Output the (X, Y) coordinate of the center of the cell containing the given text.  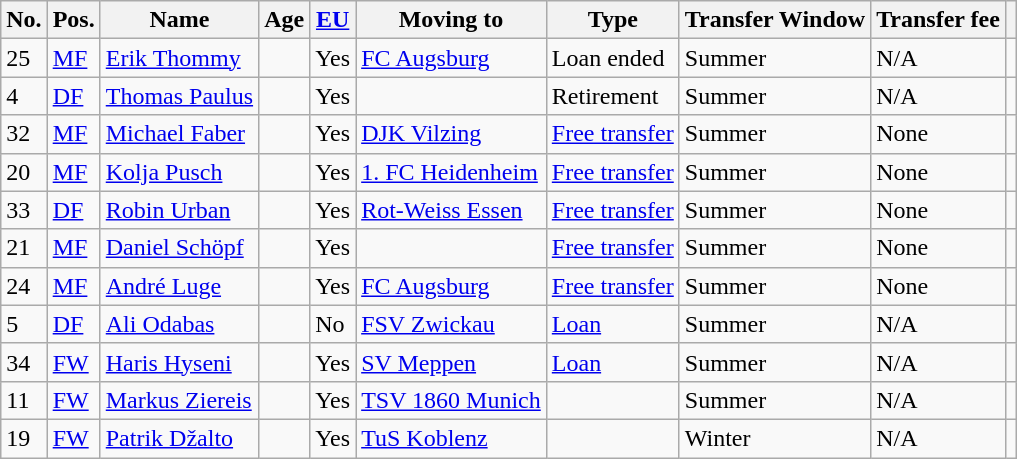
André Luge (179, 286)
Michael Faber (179, 134)
Name (179, 20)
1. FC Heidenheim (452, 172)
Winter (774, 438)
20 (24, 172)
Patrik Džalto (179, 438)
Kolja Pusch (179, 172)
Daniel Schöpf (179, 248)
Rot-Weiss Essen (452, 210)
TuS Koblenz (452, 438)
34 (24, 362)
5 (24, 324)
FSV Zwickau (452, 324)
Retirement (612, 96)
Loan ended (612, 58)
Ali Odabas (179, 324)
Robin Urban (179, 210)
Thomas Paulus (179, 96)
TSV 1860 Munich (452, 400)
Transfer fee (938, 20)
DJK Vilzing (452, 134)
SV Meppen (452, 362)
Transfer Window (774, 20)
EU (333, 20)
32 (24, 134)
No. (24, 20)
Erik Thommy (179, 58)
Moving to (452, 20)
Type (612, 20)
21 (24, 248)
Age (284, 20)
33 (24, 210)
4 (24, 96)
Markus Ziereis (179, 400)
11 (24, 400)
Haris Hyseni (179, 362)
Pos. (74, 20)
24 (24, 286)
19 (24, 438)
No (333, 324)
25 (24, 58)
